Locate the cell with the specified text and output its (x, y) center coordinate. 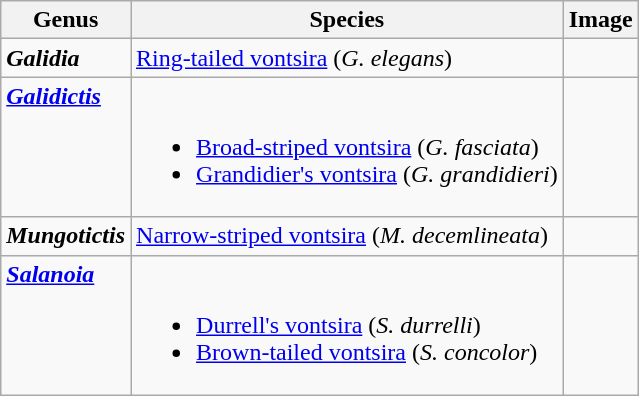
Ring-tailed vontsira (G. elegans) (348, 58)
Galidictis (66, 147)
Broad-striped vontsira (G. fasciata)Grandidier's vontsira (G. grandidieri) (348, 147)
Genus (66, 20)
Salanoia (66, 325)
Image (600, 20)
Mungotictis (66, 236)
Species (348, 20)
Galidia (66, 58)
Durrell's vontsira (S. durrelli)Brown-tailed vontsira (S. concolor) (348, 325)
Narrow-striped vontsira (M. decemlineata) (348, 236)
